Search for the cell housing the specified text and yield its [x, y] center coordinate. 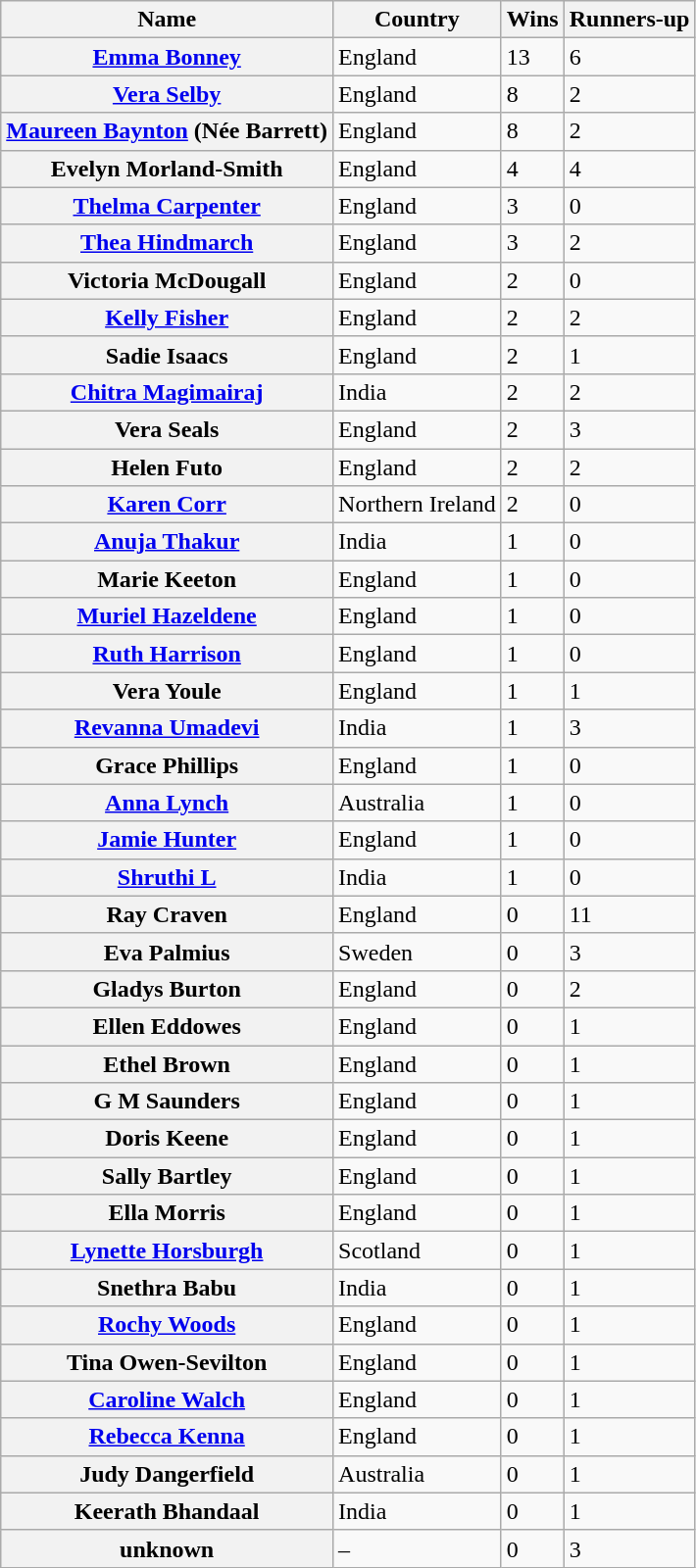
Keerath Bhandaal [167, 1511]
Rochy Woods [167, 1325]
Vera Selby [167, 94]
Eva Palmius [167, 952]
Shruthi L [167, 877]
Vera Youle [167, 691]
Victoria McDougall [167, 280]
Ella Morris [167, 1213]
Emma Bonney [167, 57]
Name [167, 20]
Chitra Magimairaj [167, 392]
13 [532, 57]
Scotland [418, 1250]
Doris Keene [167, 1139]
Gladys Burton [167, 989]
Jamie Hunter [167, 840]
Sadie Isaacs [167, 355]
Ethel Brown [167, 1063]
Muriel Hazeldene [167, 616]
Vera Seals [167, 429]
Lynette Horsburgh [167, 1250]
Country [418, 20]
– [418, 1548]
Karen Corr [167, 505]
G M Saunders [167, 1102]
Thelma Carpenter [167, 206]
Marie Keeton [167, 579]
Wins [532, 20]
Ray Craven [167, 914]
Anuja Thakur [167, 542]
6 [629, 57]
Helen Futo [167, 467]
11 [629, 914]
unknown [167, 1548]
Northern Ireland [418, 505]
Rebecca Kenna [167, 1437]
Ruth Harrison [167, 654]
Sweden [418, 952]
Evelyn Morland-Smith [167, 169]
Snethra Babu [167, 1288]
Maureen Baynton (Née Barrett) [167, 131]
Judy Dangerfield [167, 1474]
Sally Bartley [167, 1176]
Grace Phillips [167, 765]
Thea Hindmarch [167, 243]
Runners-up [629, 20]
Tina Owen-Sevilton [167, 1362]
Caroline Walch [167, 1399]
Revanna Umadevi [167, 728]
Kelly Fisher [167, 318]
Anna Lynch [167, 803]
Ellen Eddowes [167, 1026]
